For the text-containing cell, return its midpoint in [X, Y] coordinate format. 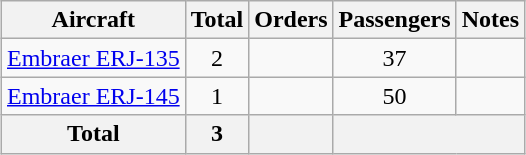
Orders [291, 20]
Embraer ERJ-145 [93, 96]
3 [217, 134]
Passengers [394, 20]
Aircraft [93, 20]
Embraer ERJ-135 [93, 58]
2 [217, 58]
1 [217, 96]
Notes [490, 20]
50 [394, 96]
37 [394, 58]
